Identify which cell holds the provided text, then report its [X, Y] central coordinate. 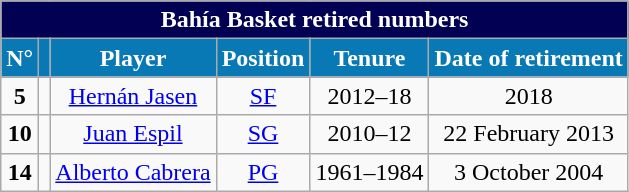
Position [263, 58]
3 October 2004 [528, 172]
Hernán Jasen [133, 96]
2018 [528, 96]
22 February 2013 [528, 134]
SG [263, 134]
N° [20, 58]
SF [263, 96]
Date of retirement [528, 58]
2012–18 [370, 96]
Juan Espil [133, 134]
1961–1984 [370, 172]
14 [20, 172]
Alberto Cabrera [133, 172]
PG [263, 172]
10 [20, 134]
Player [133, 58]
Bahía Basket retired numbers [315, 20]
5 [20, 96]
2010–12 [370, 134]
Tenure [370, 58]
